Locate the cell with the specified text and output its (X, Y) center coordinate. 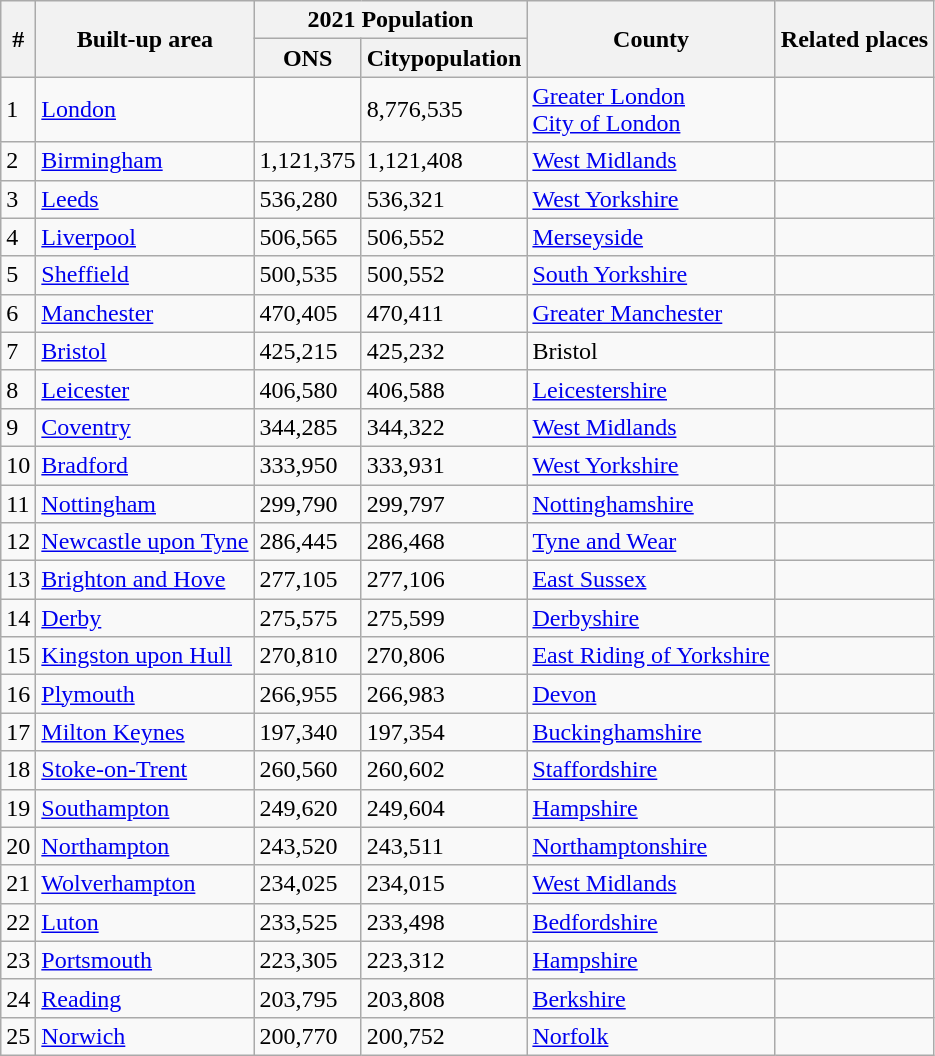
Devon (651, 694)
299,790 (308, 503)
3 (18, 199)
425,232 (444, 351)
470,411 (444, 313)
18 (18, 770)
Wolverhampton (145, 884)
East Sussex (651, 580)
270,806 (444, 656)
Berkshire (651, 998)
Stoke-on-Trent (145, 770)
1,121,408 (444, 161)
223,305 (308, 960)
Leicestershire (651, 389)
Plymouth (145, 694)
Citypopulation (444, 58)
203,808 (444, 998)
7 (18, 351)
Northampton (145, 846)
Birmingham (145, 161)
506,565 (308, 237)
Norwich (145, 1036)
234,025 (308, 884)
12 (18, 542)
Reading (145, 998)
500,535 (308, 275)
233,525 (308, 922)
# (18, 39)
266,955 (308, 694)
11 (18, 503)
10 (18, 465)
425,215 (308, 351)
Bedfordshire (651, 922)
20 (18, 846)
333,950 (308, 465)
Kingston upon Hull (145, 656)
243,520 (308, 846)
Related places (854, 39)
6 (18, 313)
243,511 (444, 846)
1 (18, 110)
277,106 (444, 580)
24 (18, 998)
249,620 (308, 808)
Merseyside (651, 237)
234,015 (444, 884)
223,312 (444, 960)
470,405 (308, 313)
266,983 (444, 694)
South Yorkshire (651, 275)
Coventry (145, 427)
275,575 (308, 618)
260,602 (444, 770)
Tyne and Wear (651, 542)
East Riding of Yorkshire (651, 656)
Northamptonshire (651, 846)
406,588 (444, 389)
536,321 (444, 199)
Southampton (145, 808)
Newcastle upon Tyne (145, 542)
17 (18, 732)
Portsmouth (145, 960)
506,552 (444, 237)
Buckinghamshire (651, 732)
299,797 (444, 503)
8 (18, 389)
8,776,535 (444, 110)
197,340 (308, 732)
Brighton and Hove (145, 580)
Luton (145, 922)
Staffordshire (651, 770)
344,322 (444, 427)
197,354 (444, 732)
275,599 (444, 618)
25 (18, 1036)
Greater LondonCity of London (651, 110)
260,560 (308, 770)
286,445 (308, 542)
2 (18, 161)
Manchester (145, 313)
Built-up area (145, 39)
Nottingham (145, 503)
19 (18, 808)
22 (18, 922)
Derbyshire (651, 618)
536,280 (308, 199)
233,498 (444, 922)
Nottinghamshire (651, 503)
5 (18, 275)
9 (18, 427)
21 (18, 884)
249,604 (444, 808)
14 (18, 618)
500,552 (444, 275)
286,468 (444, 542)
200,770 (308, 1036)
County (651, 39)
Leeds (145, 199)
Norfolk (651, 1036)
Derby (145, 618)
16 (18, 694)
13 (18, 580)
1,121,375 (308, 161)
23 (18, 960)
Greater Manchester (651, 313)
4 (18, 237)
277,105 (308, 580)
Sheffield (145, 275)
15 (18, 656)
203,795 (308, 998)
333,931 (444, 465)
ONS (308, 58)
Bradford (145, 465)
Leicester (145, 389)
200,752 (444, 1036)
Liverpool (145, 237)
406,580 (308, 389)
Milton Keynes (145, 732)
270,810 (308, 656)
London (145, 110)
2021 Population (390, 20)
344,285 (308, 427)
